Extract the [x, y] coordinate from the center of the cell holding the provided text.  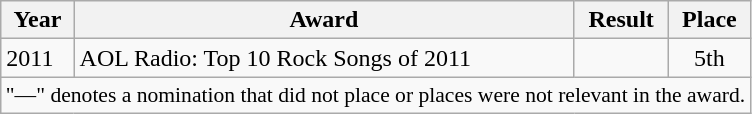
AOL Radio: Top 10 Rock Songs of 2011 [324, 58]
"—" denotes a nomination that did not place or places were not relevant in the award. [376, 95]
Year [38, 20]
Place [710, 20]
Result [622, 20]
2011 [38, 58]
5th [710, 58]
Award [324, 20]
